Provide the (X, Y) coordinate of the cell's center where the given text is located.  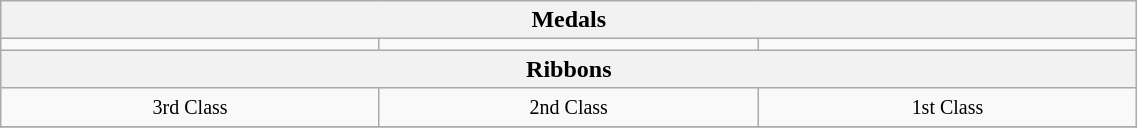
1st Class (948, 107)
3rd Class (190, 107)
Medals (569, 20)
Ribbons (569, 69)
2nd Class (568, 107)
